Extract the (X, Y) coordinate from the center of the cell holding the provided text.  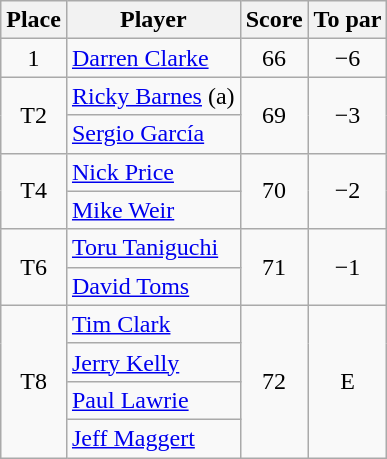
E (348, 381)
T2 (34, 115)
Ricky Barnes (a) (153, 96)
Jeff Maggert (153, 438)
Darren Clarke (153, 58)
−3 (348, 115)
Jerry Kelly (153, 362)
Paul Lawrie (153, 400)
69 (274, 115)
Sergio García (153, 134)
To par (348, 20)
T4 (34, 191)
72 (274, 381)
Place (34, 20)
71 (274, 267)
T6 (34, 267)
Nick Price (153, 172)
−1 (348, 267)
Player (153, 20)
David Toms (153, 286)
Score (274, 20)
−2 (348, 191)
Toru Taniguchi (153, 248)
Mike Weir (153, 210)
70 (274, 191)
1 (34, 58)
Tim Clark (153, 324)
T8 (34, 381)
−6 (348, 58)
66 (274, 58)
